From the cell containing the given text, extract its center point as [x, y] coordinate. 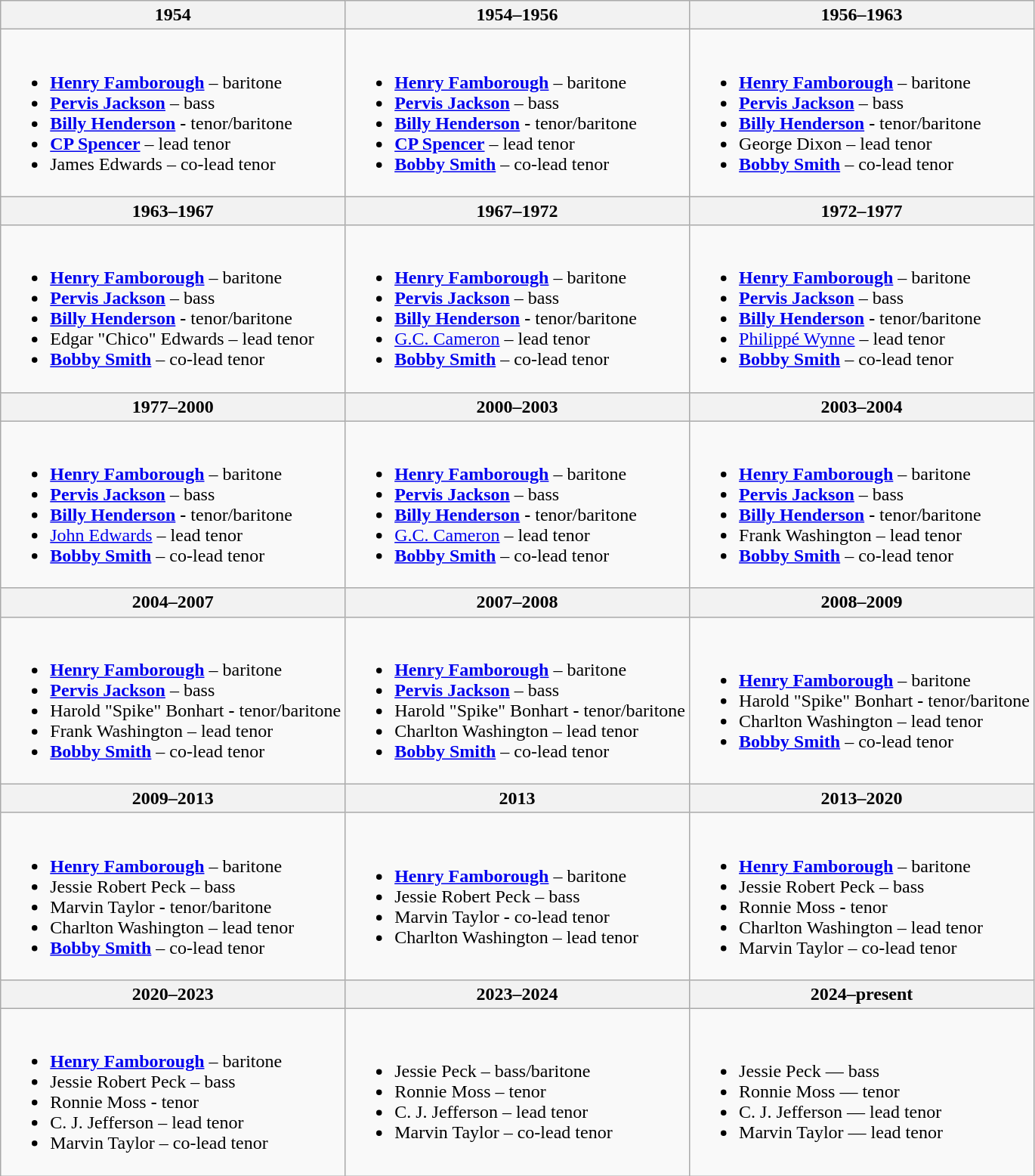
Henry Famborough – baritonePervis Jackson – bassHarold "Spike" Bonhart - tenor/baritoneCharlton Washington – lead tenorBobby Smith – co-lead tenor [517, 700]
1956–1963 [862, 15]
Henry Famborough – baritonePervis Jackson – bassBilly Henderson - tenor/baritoneCP Spencer – lead tenorBobby Smith – co-lead tenor [517, 113]
Henry Famborough – baritonePervis Jackson – bassBilly Henderson - tenor/baritonePhilippé Wynne – lead tenorBobby Smith – co-lead tenor [862, 308]
Jessie Peck – bass/baritoneRonnie Moss – tenorC. J. Jefferson – lead tenorMarvin Taylor – co-lead tenor [517, 1091]
2008–2009 [862, 602]
Jessie Peck — bassRonnie Moss — tenorC. J. Jefferson — lead tenorMarvin Taylor — lead tenor [862, 1091]
2023–2024 [517, 994]
Henry Famborough – baritonePervis Jackson – bassBilly Henderson - tenor/baritoneEdgar "Chico" Edwards – lead tenorBobby Smith – co-lead tenor [173, 308]
2000–2003 [517, 407]
1967–1972 [517, 211]
Henry Famborough – baritonePervis Jackson – bassBilly Henderson - tenor/baritoneJohn Edwards – lead tenorBobby Smith – co-lead tenor [173, 505]
Henry Famborough – baritonePervis Jackson – bassHarold "Spike" Bonhart - tenor/baritoneFrank Washington – lead tenorBobby Smith – co-lead tenor [173, 700]
1954 [173, 15]
1954–1956 [517, 15]
2024–present [862, 994]
Henry Famborough – baritoneJessie Robert Peck – bassRonnie Moss - tenorC. J. Jefferson – lead tenorMarvin Taylor – co-lead tenor [173, 1091]
2004–2007 [173, 602]
Henry Famborough – baritoneJessie Robert Peck – bassRonnie Moss - tenorCharlton Washington – lead tenorMarvin Taylor – co-lead tenor [862, 896]
1963–1967 [173, 211]
Henry Famborough – baritonePervis Jackson – bassBilly Henderson - tenor/baritoneCP Spencer – lead tenorJames Edwards – co-lead tenor [173, 113]
2009–2013 [173, 798]
1977–2000 [173, 407]
Henry Famborough – baritoneHarold "Spike" Bonhart - tenor/baritoneCharlton Washington – lead tenorBobby Smith – co-lead tenor [862, 700]
Henry Famborough – baritonePervis Jackson – bassBilly Henderson - tenor/baritoneGeorge Dixon – lead tenorBobby Smith – co-lead tenor [862, 113]
1972–1977 [862, 211]
2020–2023 [173, 994]
2013–2020 [862, 798]
Henry Famborough – baritoneJessie Robert Peck – bassMarvin Taylor - co-lead tenorCharlton Washington – lead tenor [517, 896]
2003–2004 [862, 407]
2007–2008 [517, 602]
Henry Famborough – baritoneJessie Robert Peck – bassMarvin Taylor - tenor/baritoneCharlton Washington – lead tenorBobby Smith – co-lead tenor [173, 896]
Henry Famborough – baritonePervis Jackson – bassBilly Henderson - tenor/baritoneFrank Washington – lead tenorBobby Smith – co-lead tenor [862, 505]
2013 [517, 798]
